Pinpoint the cell where the given text exists, returning its [x, y] midpoint coordinate. 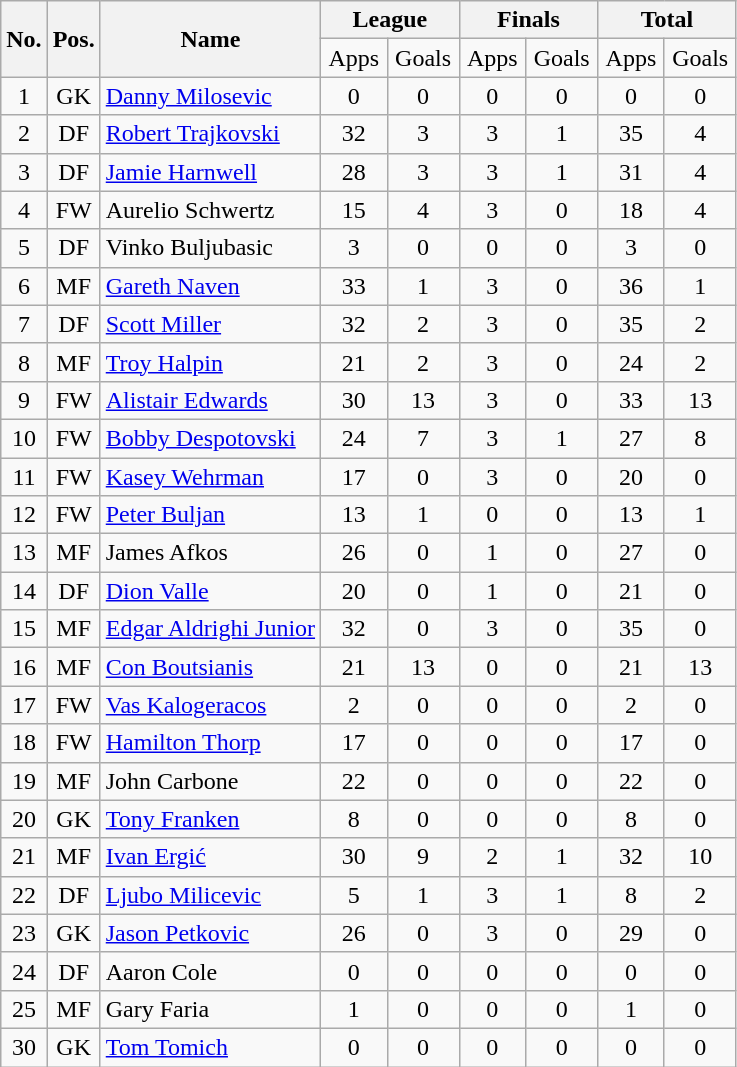
Con Boutsianis [210, 667]
6 [24, 286]
Gareth Naven [210, 286]
Jason Petkovic [210, 933]
31 [631, 172]
36 [631, 286]
Edgar Aldrighi Junior [210, 629]
19 [24, 781]
Peter Buljan [210, 515]
Aurelio Schwertz [210, 210]
Gary Faria [210, 1009]
Danny Milosevic [210, 96]
Vas Kalogeracos [210, 705]
James Afkos [210, 553]
Name [210, 39]
Hamilton Thorp [210, 743]
Alistair Edwards [210, 400]
Vinko Buljubasic [210, 248]
Ivan Ergić [210, 857]
14 [24, 591]
Tony Franken [210, 819]
Ljubo Milicevic [210, 895]
Bobby Despotovski [210, 438]
Total [668, 20]
League [390, 20]
Jamie Harnwell [210, 172]
Dion Valle [210, 591]
Aaron Cole [210, 971]
Finals [528, 20]
29 [631, 933]
11 [24, 477]
Pos. [74, 39]
John Carbone [210, 781]
Robert Trajkovski [210, 134]
Troy Halpin [210, 362]
28 [354, 172]
25 [24, 1009]
Tom Tomich [210, 1047]
Kasey Wehrman [210, 477]
23 [24, 933]
16 [24, 667]
No. [24, 39]
12 [24, 515]
Scott Miller [210, 324]
